Return the [X, Y] coordinate for the center point of the cell that contains the specified text.  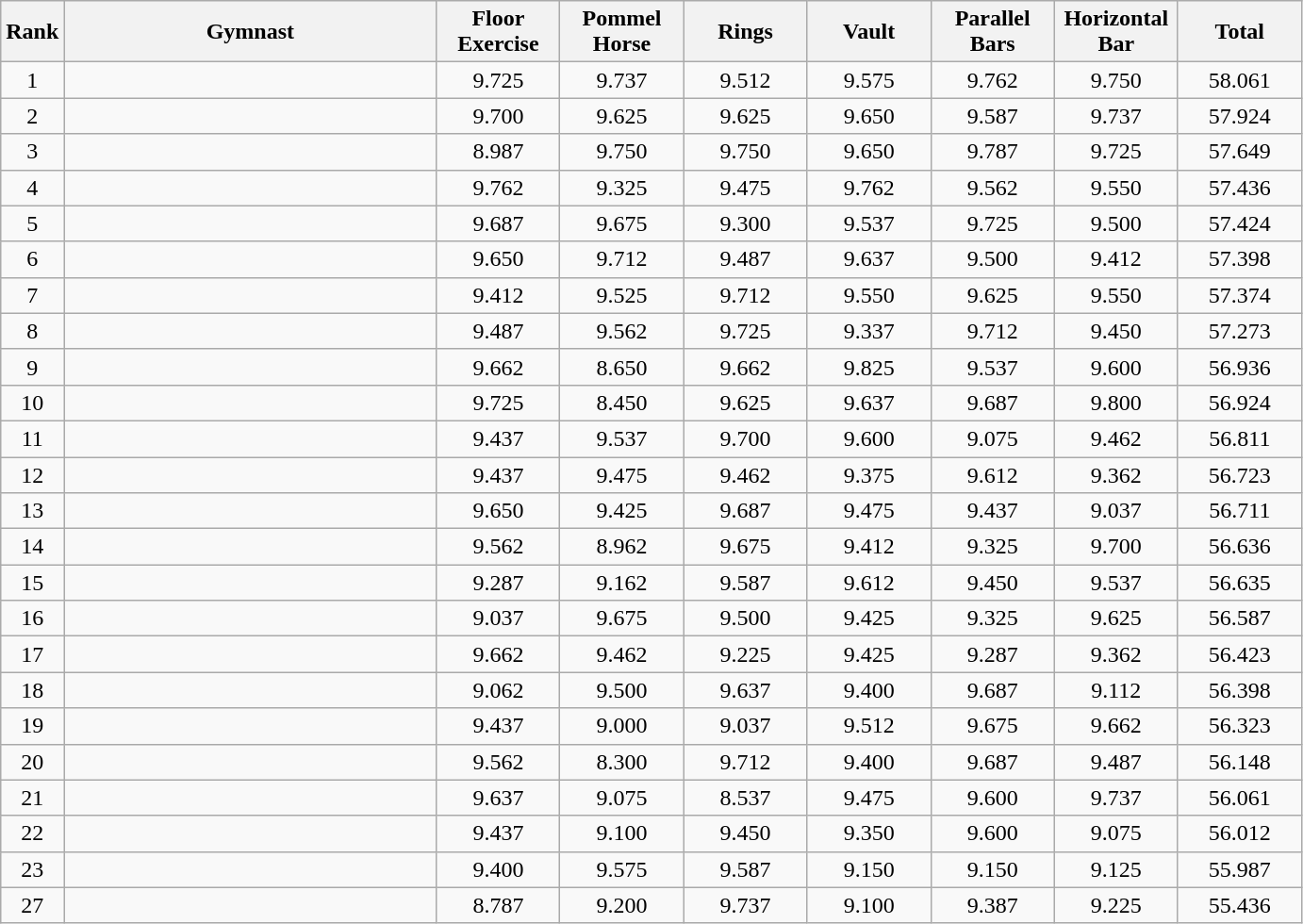
9.125 [1116, 869]
12 [32, 474]
57.374 [1239, 295]
21 [32, 798]
23 [32, 869]
56.723 [1239, 474]
Vault [869, 32]
9.162 [622, 583]
14 [32, 547]
56.811 [1239, 438]
9.112 [1116, 690]
27 [32, 905]
13 [32, 511]
16 [32, 619]
56.936 [1239, 367]
57.649 [1239, 152]
55.436 [1239, 905]
9.800 [1116, 403]
22 [32, 833]
9.200 [622, 905]
56.587 [1239, 619]
56.635 [1239, 583]
9.825 [869, 367]
9.000 [622, 726]
3 [32, 152]
4 [32, 188]
56.148 [1239, 762]
17 [32, 654]
8.450 [622, 403]
PommelHorse [622, 32]
8.537 [745, 798]
9.350 [869, 833]
11 [32, 438]
57.273 [1239, 331]
58.061 [1239, 80]
8.650 [622, 367]
57.424 [1239, 223]
57.924 [1239, 116]
18 [32, 690]
55.987 [1239, 869]
9.375 [869, 474]
56.924 [1239, 403]
56.398 [1239, 690]
9.300 [745, 223]
9.062 [498, 690]
Total [1239, 32]
9.787 [992, 152]
Rings [745, 32]
8.987 [498, 152]
57.436 [1239, 188]
5 [32, 223]
56.323 [1239, 726]
Gymnast [251, 32]
9.525 [622, 295]
20 [32, 762]
7 [32, 295]
ParallelBars [992, 32]
HorizontalBar [1116, 32]
FloorExercise [498, 32]
8.787 [498, 905]
56.061 [1239, 798]
1 [32, 80]
56.711 [1239, 511]
56.636 [1239, 547]
Rank [32, 32]
8.300 [622, 762]
10 [32, 403]
9.387 [992, 905]
2 [32, 116]
57.398 [1239, 259]
19 [32, 726]
9.337 [869, 331]
56.423 [1239, 654]
8 [32, 331]
8.962 [622, 547]
56.012 [1239, 833]
15 [32, 583]
9 [32, 367]
6 [32, 259]
